For the text-containing cell, return its midpoint in (x, y) coordinate format. 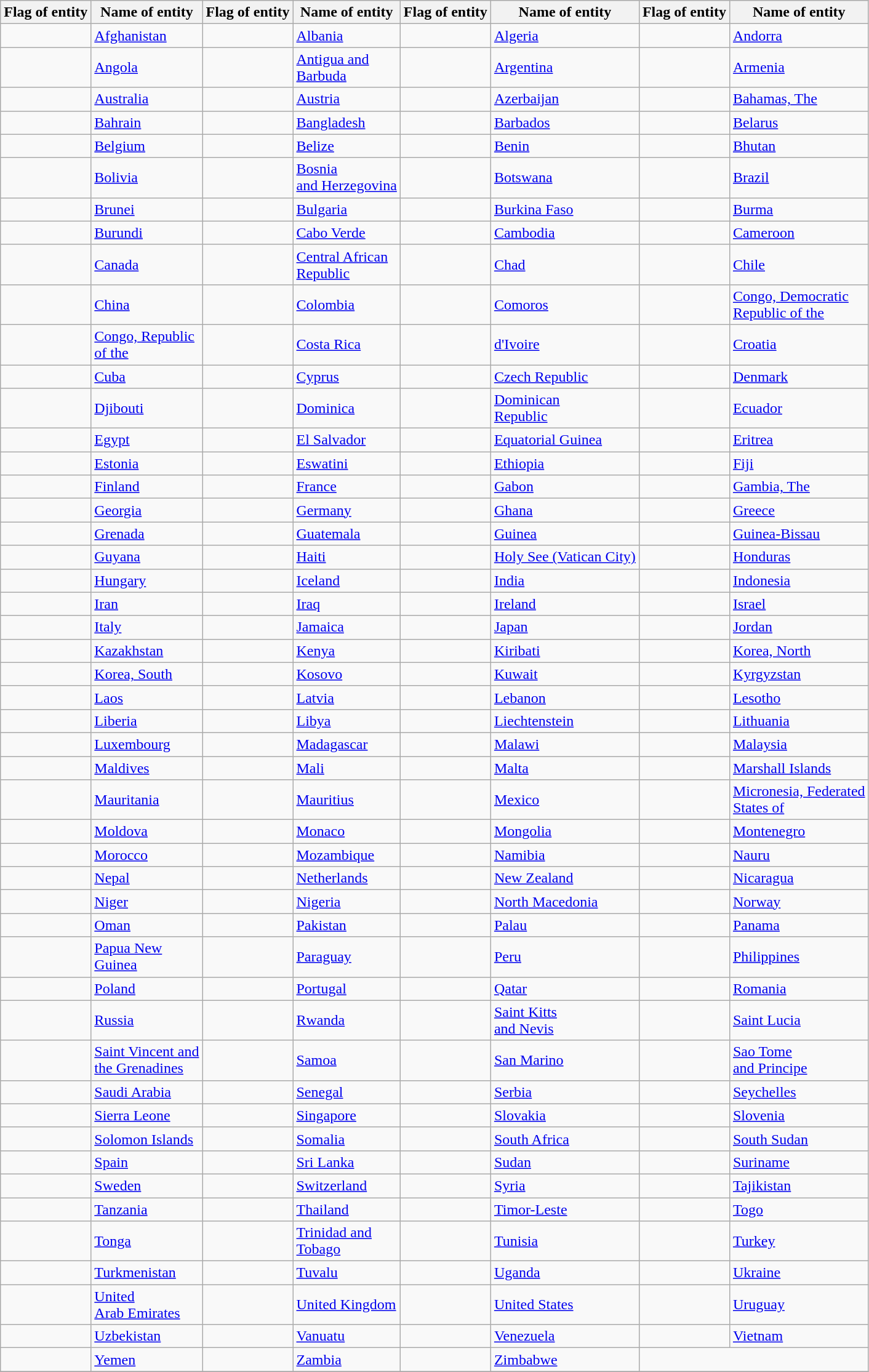
Congo, DemocraticRepublic of the (799, 304)
Chad (565, 265)
Peru (565, 957)
Bahrain (146, 122)
Tuvalu (346, 1273)
Bosniaand Herzegovina (346, 177)
Micronesia, FederatedStates of (799, 800)
Slovenia (799, 1115)
Belgium (146, 146)
Australia (146, 99)
Algeria (565, 36)
Mali (346, 768)
Holy See (Vatican City) (565, 557)
Ethiopia (565, 463)
Mexico (565, 800)
Kiribati (565, 651)
Cuba (146, 376)
Seychelles (799, 1092)
Bolivia (146, 177)
Poland (146, 989)
Somalia (346, 1139)
Senegal (346, 1092)
Czech Republic (565, 376)
Cambodia (565, 233)
Pakistan (346, 925)
Uruguay (799, 1305)
Bhutan (799, 146)
Namibia (565, 855)
Syria (565, 1185)
Zimbabwe (565, 1360)
Netherlands (346, 878)
Togo (799, 1210)
Hungary (146, 580)
Cabo Verde (346, 233)
Ukraine (799, 1273)
Sao Tome and Principe (799, 1060)
Estonia (146, 463)
Bulgaria (346, 209)
Finland (146, 487)
Papua NewGuinea (146, 957)
Honduras (799, 557)
Guinea-Bissau (799, 534)
Uganda (565, 1273)
Guinea (565, 534)
United Kingdom (346, 1305)
Malawi (565, 744)
Eritrea (799, 440)
Montenegro (799, 832)
Cameroon (799, 233)
Belize (346, 146)
Timor-Leste (565, 1210)
Korea, North (799, 651)
Rwanda (346, 1021)
Jamaica (346, 627)
Andorra (799, 36)
Morocco (146, 855)
Guatemala (346, 534)
Lithuania (799, 721)
Sri Lanka (346, 1162)
Indonesia (799, 580)
Brazil (799, 177)
Latvia (346, 697)
Thailand (346, 1210)
Serbia (565, 1092)
Azerbaijan (565, 99)
Korea, South (146, 674)
Saint Vincent andthe Grenadines (146, 1060)
Burundi (146, 233)
Spain (146, 1162)
Portugal (346, 989)
Brunei (146, 209)
Yemen (146, 1360)
Burkina Faso (565, 209)
Panama (799, 925)
Saudi Arabia (146, 1092)
Liechtenstein (565, 721)
Sweden (146, 1185)
Tunisia (565, 1241)
Romania (799, 989)
San Marino (565, 1060)
Iceland (346, 580)
Chile (799, 265)
Guyana (146, 557)
Niger (146, 902)
Gabon (565, 487)
Central AfricanRepublic (346, 265)
Libya (346, 721)
Tajikistan (799, 1185)
Uzbekistan (146, 1336)
Lebanon (565, 697)
DominicanRepublic (565, 409)
Kuwait (565, 674)
France (346, 487)
Iran (146, 604)
Mauritius (346, 800)
Paraguay (346, 957)
China (146, 304)
Croatia (799, 345)
Equatorial Guinea (565, 440)
Mongolia (565, 832)
d'Ivoire (565, 345)
Madagascar (346, 744)
Fiji (799, 463)
Armenia (799, 68)
Belarus (799, 122)
Palau (565, 925)
Liberia (146, 721)
Congo, Republicof the (146, 345)
Solomon Islands (146, 1139)
Austria (346, 99)
South Sudan (799, 1139)
Mauritania (146, 800)
Bahamas, The (799, 99)
Venezuela (565, 1336)
El Salvador (346, 440)
Eswatini (346, 463)
Kazakhstan (146, 651)
Singapore (346, 1115)
Saint Kittsand Nevis (565, 1021)
Nauru (799, 855)
Tonga (146, 1241)
Jordan (799, 627)
Greece (799, 510)
United Arab Emirates (146, 1305)
Malta (565, 768)
Albania (346, 36)
Sierra Leone (146, 1115)
Russia (146, 1021)
Maldives (146, 768)
Botswana (565, 177)
Georgia (146, 510)
Laos (146, 697)
North Macedonia (565, 902)
Switzerland (346, 1185)
Marshall Islands (799, 768)
Lesotho (799, 697)
Turkey (799, 1241)
Nepal (146, 878)
Angola (146, 68)
India (565, 580)
Moldova (146, 832)
Slovakia (565, 1115)
Samoa (346, 1060)
Gambia, The (799, 487)
Haiti (346, 557)
Bangladesh (346, 122)
South Africa (565, 1139)
Japan (565, 627)
United States (565, 1305)
Canada (146, 265)
Mozambique (346, 855)
Afghanistan (146, 36)
Nigeria (346, 902)
New Zealand (565, 878)
Turkmenistan (146, 1273)
Malaysia (799, 744)
Iraq (346, 604)
Italy (146, 627)
Nicaragua (799, 878)
Ireland (565, 604)
Barbados (565, 122)
Benin (565, 146)
Djibouti (146, 409)
Denmark (799, 376)
Antigua andBarbuda (346, 68)
Suriname (799, 1162)
Colombia (346, 304)
Grenada (146, 534)
Zambia (346, 1360)
Comoros (565, 304)
Ecuador (799, 409)
Kenya (346, 651)
Cyprus (346, 376)
Egypt (146, 440)
Trinidad andTobago (346, 1241)
Ghana (565, 510)
Israel (799, 604)
Luxembourg (146, 744)
Saint Lucia (799, 1021)
Tanzania (146, 1210)
Argentina (565, 68)
Qatar (565, 989)
Dominica (346, 409)
Costa Rica (346, 345)
Vanuatu (346, 1336)
Vietnam (799, 1336)
Kyrgyzstan (799, 674)
Norway (799, 902)
Germany (346, 510)
Kosovo (346, 674)
Monaco (346, 832)
Burma (799, 209)
Sudan (565, 1162)
Philippines (799, 957)
Oman (146, 925)
